Provide the (X, Y) coordinate of the cell's center where the given text is located.  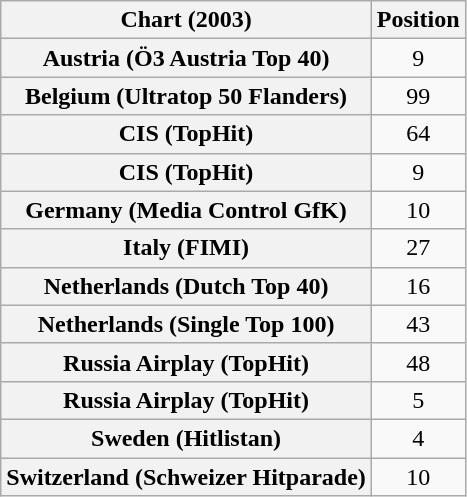
Netherlands (Single Top 100) (186, 324)
Belgium (Ultratop 50 Flanders) (186, 96)
5 (418, 400)
Chart (2003) (186, 20)
Italy (FIMI) (186, 248)
Austria (Ö3 Austria Top 40) (186, 58)
Sweden (Hitlistan) (186, 438)
Position (418, 20)
16 (418, 286)
27 (418, 248)
Switzerland (Schweizer Hitparade) (186, 477)
43 (418, 324)
48 (418, 362)
99 (418, 96)
Germany (Media Control GfK) (186, 210)
4 (418, 438)
Netherlands (Dutch Top 40) (186, 286)
64 (418, 134)
